Provide the [x, y] coordinate of the cell's center where the given text is located.  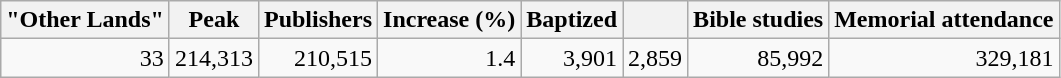
"Other Lands" [86, 20]
Baptized [572, 20]
Publishers [318, 20]
214,313 [214, 58]
33 [86, 58]
Bible studies [758, 20]
Memorial attendance [944, 20]
210,515 [318, 58]
3,901 [572, 58]
2,859 [656, 58]
85,992 [758, 58]
Peak [214, 20]
329,181 [944, 58]
1.4 [450, 58]
Increase (%) [450, 20]
